Return [X, Y] of the center of cell containing provided text 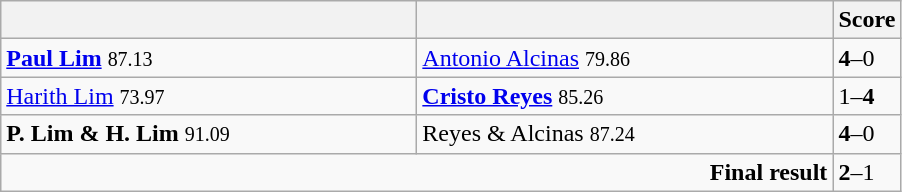
Cristo Reyes 85.26 [625, 96]
Paul Lim 87.13 [209, 58]
1–4 [867, 96]
Reyes & Alcinas 87.24 [625, 134]
Final result [417, 172]
P. Lim & H. Lim 91.09 [209, 134]
2–1 [867, 172]
Harith Lim 73.97 [209, 96]
Antonio Alcinas 79.86 [625, 58]
Score [867, 20]
